Locate the cell with the specified text and output its [X, Y] center coordinate. 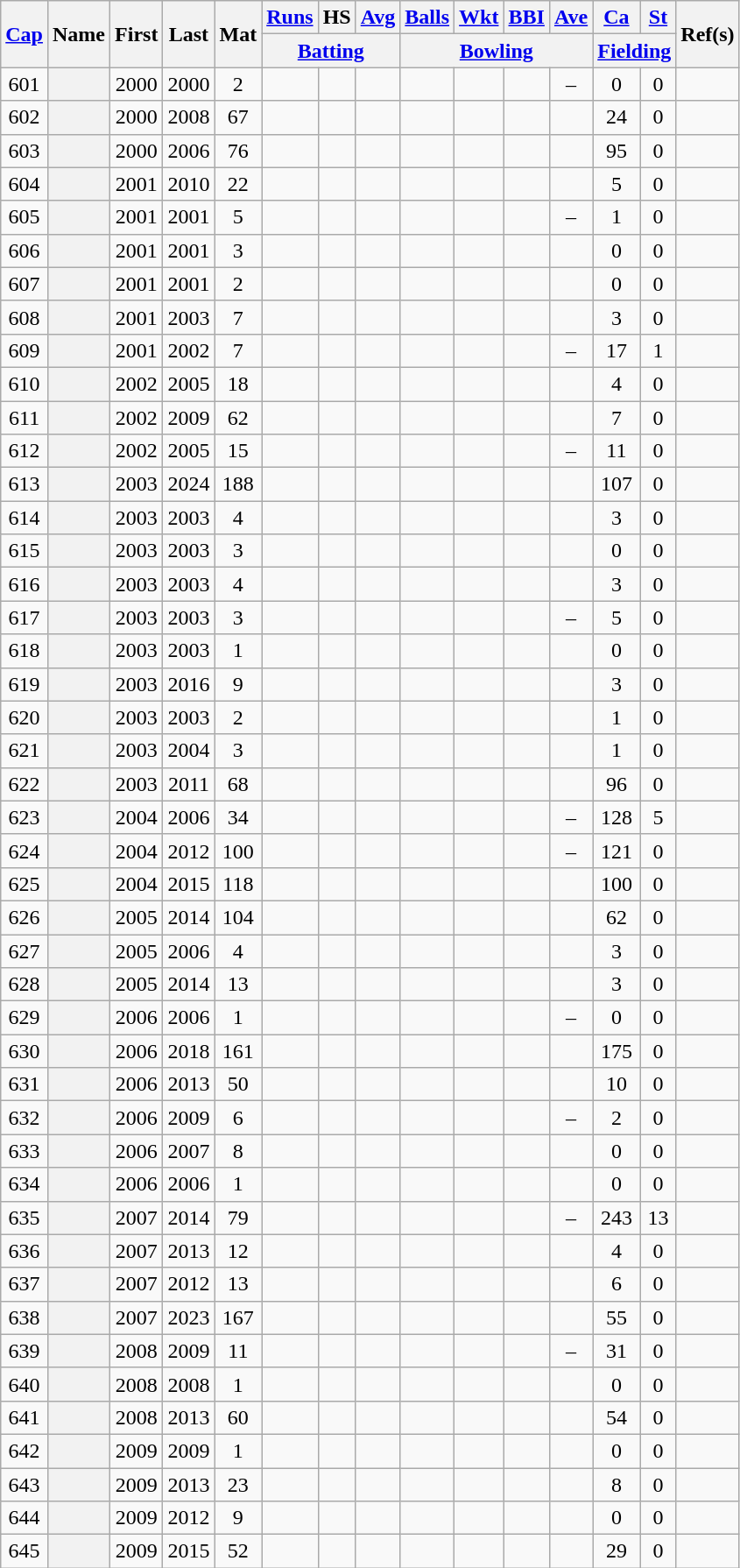
18 [238, 384]
623 [25, 817]
611 [25, 418]
34 [238, 817]
637 [25, 1284]
First [137, 34]
616 [25, 584]
104 [238, 917]
2016 [189, 684]
Name [79, 34]
Ca [617, 18]
610 [25, 384]
617 [25, 618]
Mat [238, 34]
632 [25, 1118]
642 [25, 1451]
175 [617, 1051]
609 [25, 350]
10 [617, 1084]
608 [25, 317]
635 [25, 1218]
628 [25, 985]
167 [238, 1317]
615 [25, 551]
118 [238, 884]
626 [25, 917]
121 [617, 851]
55 [617, 1317]
54 [617, 1417]
243 [617, 1218]
79 [238, 1218]
631 [25, 1084]
605 [25, 217]
Fielding [634, 51]
638 [25, 1317]
15 [238, 451]
636 [25, 1251]
31 [617, 1351]
17 [617, 350]
622 [25, 784]
95 [617, 151]
619 [25, 684]
128 [617, 817]
607 [25, 284]
Batting [331, 51]
613 [25, 484]
HS [336, 18]
641 [25, 1417]
67 [238, 117]
2010 [189, 184]
601 [25, 84]
606 [25, 251]
161 [238, 1051]
Last [189, 34]
96 [617, 784]
24 [617, 117]
BBI [526, 18]
643 [25, 1485]
Runs [290, 18]
633 [25, 1151]
60 [238, 1417]
76 [238, 151]
68 [238, 784]
618 [25, 651]
620 [25, 717]
640 [25, 1384]
639 [25, 1351]
107 [617, 484]
Ave [571, 18]
614 [25, 518]
Wkt [479, 18]
Avg [378, 18]
Cap [25, 34]
604 [25, 184]
St [659, 18]
52 [238, 1551]
12 [238, 1251]
629 [25, 1018]
Ref(s) [708, 34]
2023 [189, 1317]
603 [25, 151]
2024 [189, 484]
627 [25, 950]
612 [25, 451]
Balls [427, 18]
23 [238, 1485]
602 [25, 117]
644 [25, 1518]
645 [25, 1551]
630 [25, 1051]
621 [25, 751]
188 [238, 484]
624 [25, 851]
625 [25, 884]
634 [25, 1184]
2018 [189, 1051]
29 [617, 1551]
50 [238, 1084]
Bowling [497, 51]
22 [238, 184]
2011 [189, 784]
